Return [X, Y] of the center of cell containing provided text 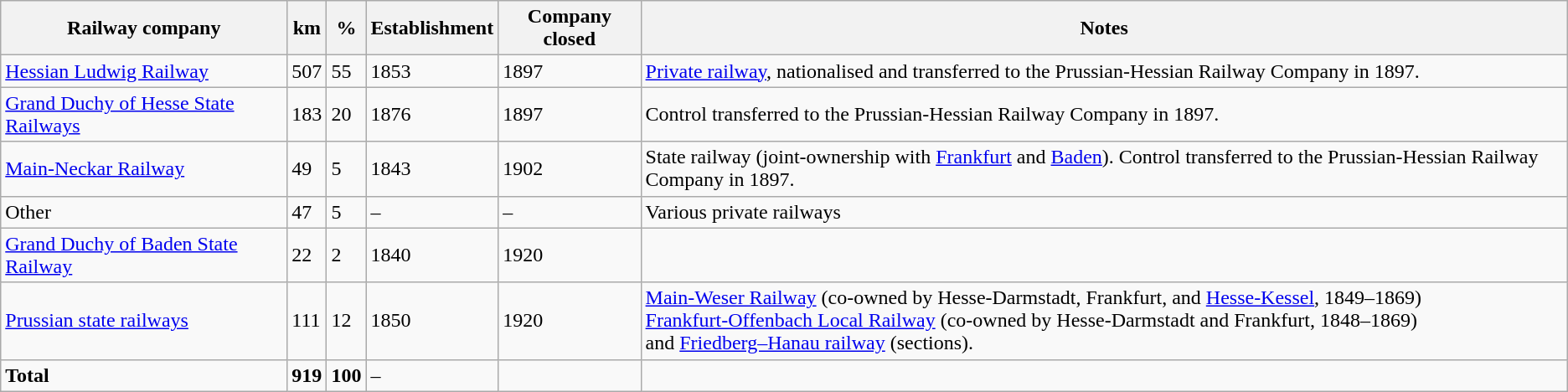
Control transferred to the Prussian-Hessian Railway Company in 1897. [1104, 114]
Various private railways [1104, 212]
183 [307, 114]
47 [307, 212]
1902 [570, 169]
Private railway, nationalised and transferred to the Prussian-Hessian Railway Company in 1897. [1104, 71]
Total [144, 375]
Other [144, 212]
20 [347, 114]
111 [307, 321]
Prussian state railways [144, 321]
Railway company [144, 28]
2 [347, 255]
1850 [432, 321]
State railway (joint-ownership with Frankfurt and Baden). Control transferred to the Prussian-Hessian Railway Company in 1897. [1104, 169]
507 [307, 71]
Grand Duchy of Baden State Railway [144, 255]
100 [347, 375]
km [307, 28]
Company closed [570, 28]
Establishment [432, 28]
Main-Neckar Railway [144, 169]
919 [307, 375]
55 [347, 71]
12 [347, 321]
1876 [432, 114]
1843 [432, 169]
22 [307, 255]
49 [307, 169]
Notes [1104, 28]
1853 [432, 71]
Grand Duchy of Hesse State Railways [144, 114]
1840 [432, 255]
Hessian Ludwig Railway [144, 71]
% [347, 28]
